Return the (x, y) coordinate for the center point of the cell that contains the specified text.  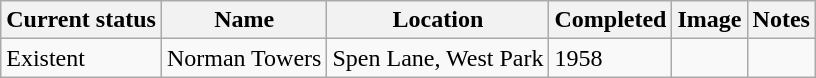
1958 (610, 58)
Name (244, 20)
Norman Towers (244, 58)
Current status (82, 20)
Image (710, 20)
Notes (781, 20)
Existent (82, 58)
Location (438, 20)
Spen Lane, West Park (438, 58)
Completed (610, 20)
